Detect which cell encompasses the target text, then output its [x, y] center coordinate. 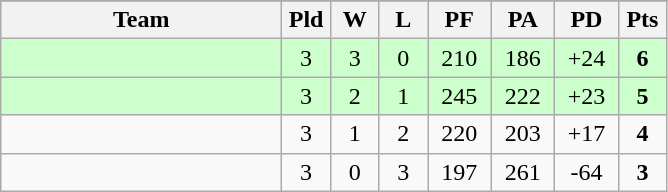
245 [460, 96]
203 [523, 134]
+17 [587, 134]
220 [460, 134]
PA [523, 20]
4 [642, 134]
PD [587, 20]
Pld [306, 20]
Pts [642, 20]
+23 [587, 96]
5 [642, 96]
L [404, 20]
+24 [587, 58]
PF [460, 20]
Team [142, 20]
210 [460, 58]
6 [642, 58]
222 [523, 96]
197 [460, 172]
W [354, 20]
-64 [587, 172]
261 [523, 172]
186 [523, 58]
